Extract the (x, y) coordinate from the center of the cell holding the provided text.  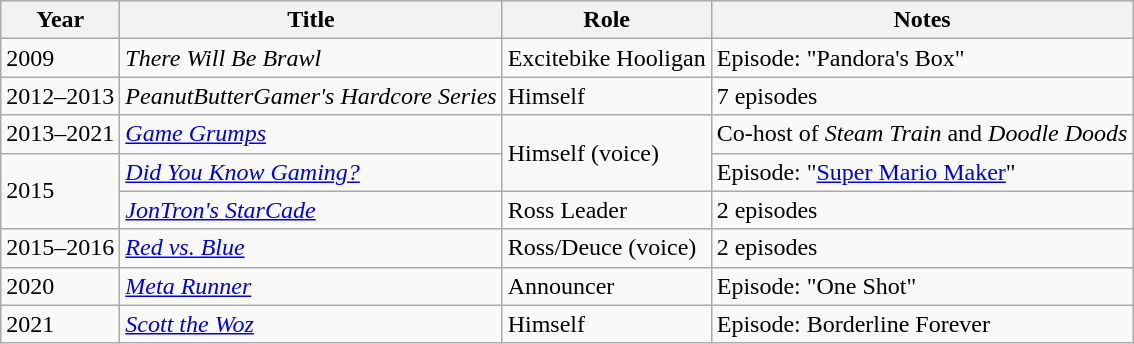
Episode: Borderline Forever (922, 324)
Title (311, 20)
Red vs. Blue (311, 248)
2009 (60, 58)
Excitebike Hooligan (606, 58)
2015–2016 (60, 248)
Ross/Deuce (voice) (606, 248)
Role (606, 20)
Game Grumps (311, 134)
JonTron's StarCade (311, 210)
PeanutButterGamer's Hardcore Series (311, 96)
Scott the Woz (311, 324)
Year (60, 20)
2020 (60, 286)
Himself (voice) (606, 153)
Meta Runner (311, 286)
Did You Know Gaming? (311, 172)
2015 (60, 191)
2012–2013 (60, 96)
2021 (60, 324)
Episode: "One Shot" (922, 286)
2013–2021 (60, 134)
Notes (922, 20)
Announcer (606, 286)
Episode: "Pandora's Box" (922, 58)
Episode: "Super Mario Maker" (922, 172)
Ross Leader (606, 210)
Co-host of Steam Train and Doodle Doods (922, 134)
There Will Be Brawl (311, 58)
7 episodes (922, 96)
